Locate the cell with the specified text and output its (X, Y) center coordinate. 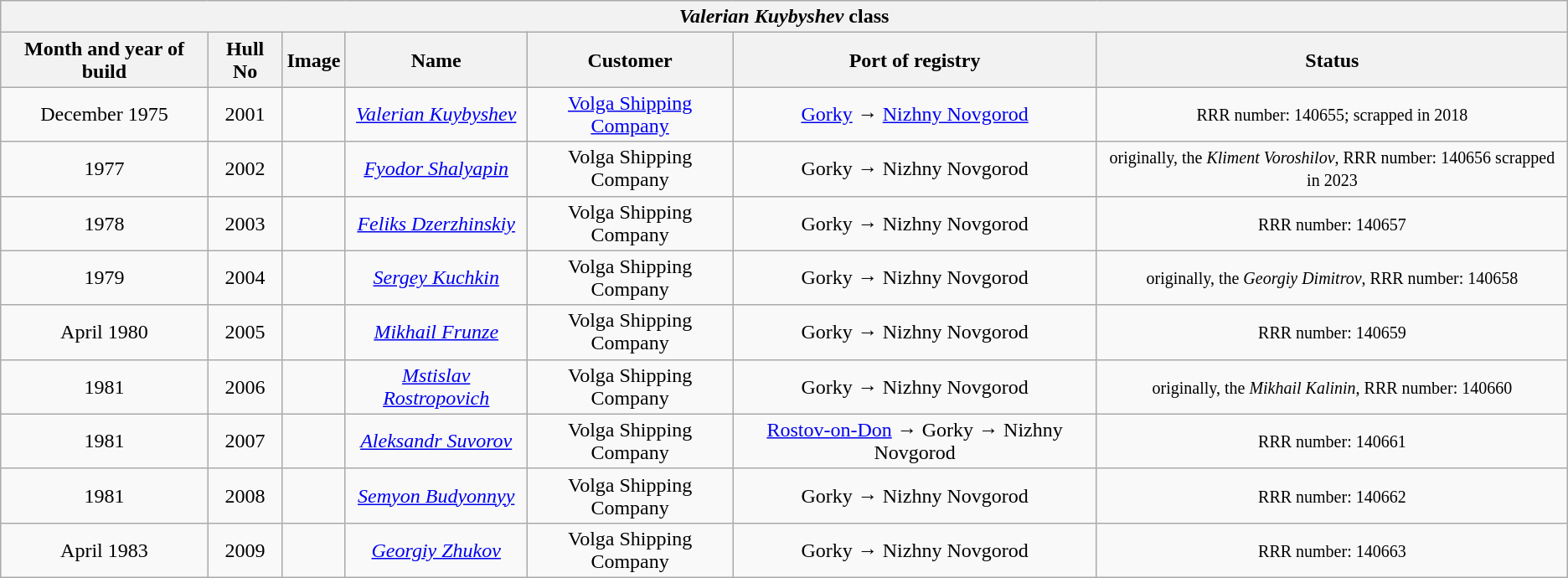
RRR number: 140655; scrapped in 2018 (1332, 114)
RRR number: 140657 (1332, 223)
2003 (245, 223)
Feliks Dzerzhinskiy (436, 223)
Valerian Kuybyshev class (784, 17)
1977 (104, 169)
2004 (245, 278)
Georgiy Zhukov (436, 550)
April 1980 (104, 332)
Status (1332, 60)
RRR number: 140663 (1332, 550)
2007 (245, 441)
originally, the Kliment Voroshilov, RRR number: 140656 scrapped in 2023 (1332, 169)
1979 (104, 278)
2009 (245, 550)
2008 (245, 496)
Hull No (245, 60)
RRR number: 140661 (1332, 441)
2005 (245, 332)
Aleksandr Suvorov (436, 441)
1978 (104, 223)
Month and year of build (104, 60)
2001 (245, 114)
April 1983 (104, 550)
Rostov-on-Don → Gorky → Nizhny Novgorod (915, 441)
Port of registry (915, 60)
Fyodor Shalyapin (436, 169)
RRR number: 140659 (1332, 332)
Name (436, 60)
Image (313, 60)
2002 (245, 169)
Mstislav Rostropovich (436, 387)
Valerian Kuybyshev (436, 114)
originally, the Georgiy Dimitrov, RRR number: 140658 (1332, 278)
2006 (245, 387)
Sergey Kuchkin (436, 278)
Mikhail Frunze (436, 332)
RRR number: 140662 (1332, 496)
Customer (630, 60)
originally, the Mikhail Kalinin, RRR number: 140660 (1332, 387)
Semyon Budyonnyy (436, 496)
December 1975 (104, 114)
